Determine the [X, Y] coordinate at the center of the cell enclosing the given text.  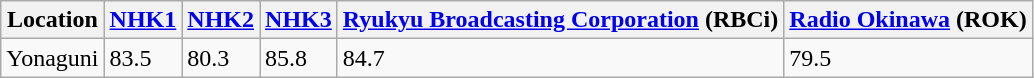
Location [52, 20]
84.7 [560, 58]
Ryukyu Broadcasting Corporation (RBCi) [560, 20]
83.5 [143, 58]
85.8 [299, 58]
79.5 [908, 58]
NHK2 [221, 20]
80.3 [221, 58]
NHK3 [299, 20]
Radio Okinawa (ROK) [908, 20]
NHK1 [143, 20]
Yonaguni [52, 58]
